Return (x, y) of the center of cell containing provided text 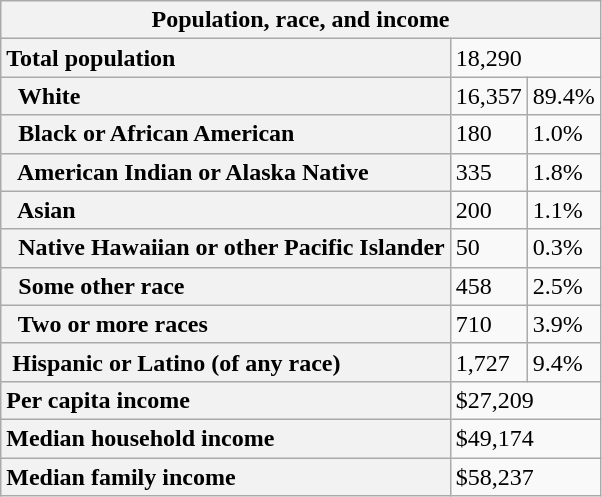
1.8% (564, 172)
89.4% (564, 96)
Asian (226, 210)
White (226, 96)
Some other race (226, 286)
1.1% (564, 210)
180 (488, 134)
9.4% (564, 362)
3.9% (564, 324)
Native Hawaiian or other Pacific Islander (226, 248)
American Indian or Alaska Native (226, 172)
1.0% (564, 134)
458 (488, 286)
$49,174 (525, 438)
Median family income (226, 477)
50 (488, 248)
18,290 (525, 58)
Per capita income (226, 400)
Black or African American (226, 134)
710 (488, 324)
Total population (226, 58)
$27,209 (525, 400)
Two or more races (226, 324)
1,727 (488, 362)
200 (488, 210)
16,357 (488, 96)
0.3% (564, 248)
Population, race, and income (301, 20)
Hispanic or Latino (of any race) (226, 362)
$58,237 (525, 477)
2.5% (564, 286)
335 (488, 172)
Median household income (226, 438)
